Output the (x, y) coordinate of the center of the cell containing the given text.  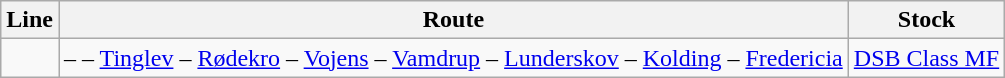
Route (453, 20)
Line (30, 20)
DSB Class MF (926, 58)
– – Tinglev – Rødekro – Vojens – Vamdrup – Lunderskov – Kolding – Fredericia (453, 58)
Stock (926, 20)
